Detect which cell encompasses the target text, then output its [x, y] center coordinate. 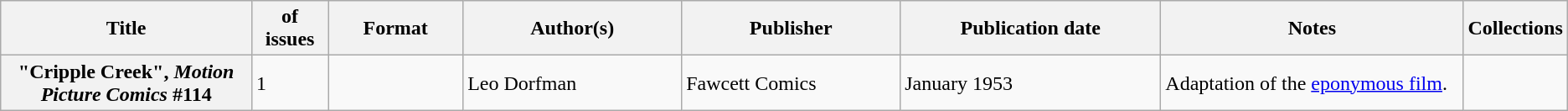
Notes [1312, 29]
Adaptation of the eponymous film. [1312, 82]
Fawcett Comics [791, 82]
Publisher [791, 29]
Leo Dorfman [573, 82]
Title [126, 29]
"Cripple Creek", Motion Picture Comics #114 [126, 82]
Author(s) [573, 29]
of issues [290, 29]
Format [395, 29]
Publication date [1030, 29]
1 [290, 82]
January 1953 [1030, 82]
Collections [1515, 29]
